Detect which cell encompasses the target text, then output its [x, y] center coordinate. 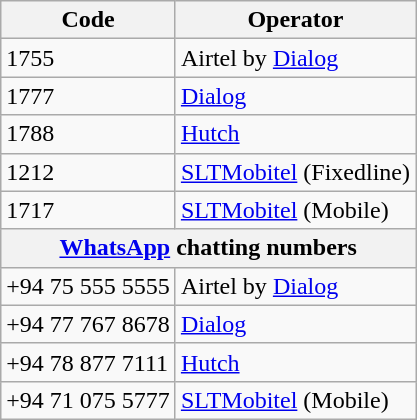
SLTMobitel (Fixedline) [295, 172]
WhatsApp chatting numbers [208, 248]
Code [88, 20]
+94 71 075 5777 [88, 400]
1755 [88, 58]
1717 [88, 210]
1212 [88, 172]
Operator [295, 20]
+94 75 555 5555 [88, 286]
+94 78 877 7111 [88, 362]
1788 [88, 134]
1777 [88, 96]
+94 77 767 8678 [88, 324]
